Pinpoint the cell where the given text exists, returning its (x, y) midpoint coordinate. 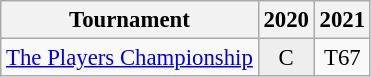
2021 (342, 20)
2020 (286, 20)
Tournament (130, 20)
The Players Championship (130, 58)
T67 (342, 58)
C (286, 58)
